For the text-containing cell, return its midpoint in (x, y) coordinate format. 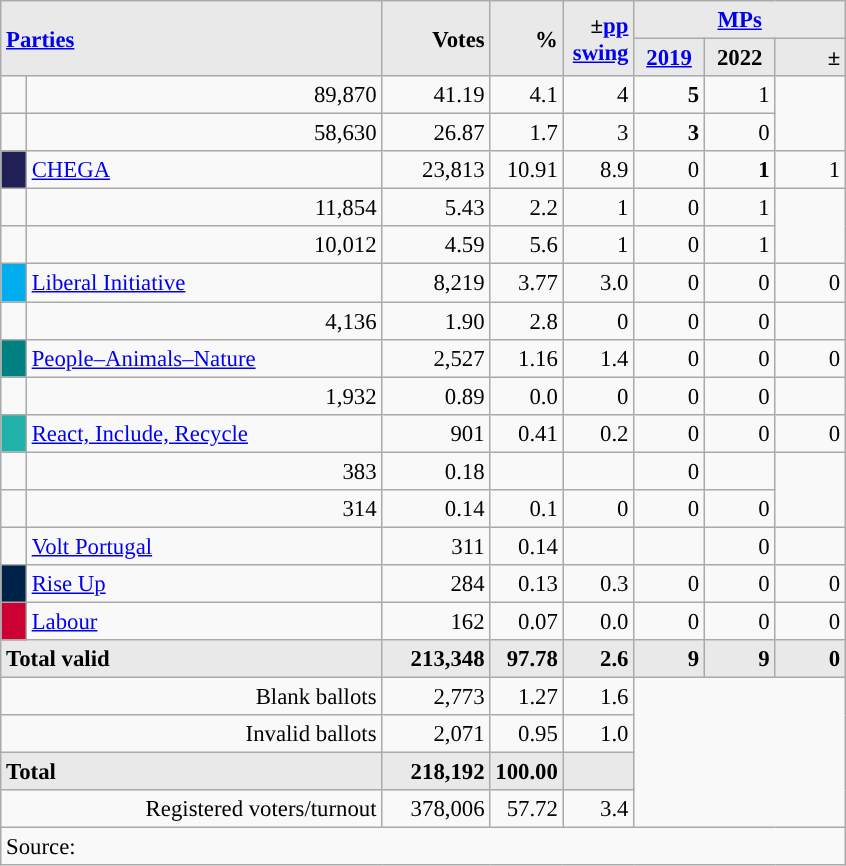
901 (436, 433)
4,136 (204, 321)
Volt Portugal (204, 546)
5 (670, 95)
284 (436, 584)
1.0 (598, 734)
0.41 (526, 433)
Total valid (192, 659)
4 (598, 95)
4.1 (526, 95)
Liberal Initiative (204, 283)
People–Animals–Nature (204, 358)
0.89 (436, 396)
3.0 (598, 283)
5.43 (436, 208)
383 (204, 471)
26.87 (436, 133)
React, Include, Recycle (204, 433)
41.19 (436, 95)
8,219 (436, 283)
10.91 (526, 170)
Parties (192, 38)
23,813 (436, 170)
378,006 (436, 809)
314 (204, 509)
213,348 (436, 659)
Labour (204, 621)
1,932 (204, 396)
2.8 (526, 321)
97.78 (526, 659)
0.07 (526, 621)
3.4 (598, 809)
Registered voters/turnout (192, 809)
3.77 (526, 283)
57.72 (526, 809)
2.6 (598, 659)
1.16 (526, 358)
2019 (670, 58)
100.00 (526, 772)
1.4 (598, 358)
10,012 (204, 245)
2022 (740, 58)
Source: (424, 847)
2,527 (436, 358)
± (810, 58)
Rise Up (204, 584)
2,773 (436, 697)
1.90 (436, 321)
89,870 (204, 95)
58,630 (204, 133)
1.27 (526, 697)
Blank ballots (192, 697)
Votes (436, 38)
218,192 (436, 772)
5.6 (526, 245)
2.2 (526, 208)
0.2 (598, 433)
311 (436, 546)
Invalid ballots (192, 734)
0.13 (526, 584)
% (526, 38)
2,071 (436, 734)
0.95 (526, 734)
1.7 (526, 133)
1.6 (598, 697)
162 (436, 621)
11,854 (204, 208)
4.59 (436, 245)
8.9 (598, 170)
CHEGA (204, 170)
Total (192, 772)
0.3 (598, 584)
±pp swing (598, 38)
MPs (740, 20)
0.18 (436, 471)
0.1 (526, 509)
